Extract the [X, Y] coordinate from the center of the cell holding the provided text.  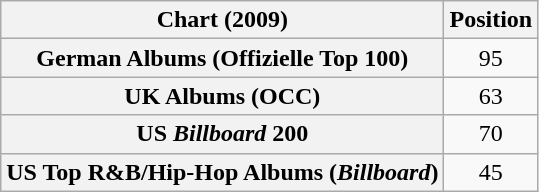
45 [491, 172]
63 [491, 96]
95 [491, 58]
Chart (2009) [222, 20]
70 [491, 134]
UK Albums (OCC) [222, 96]
US Top R&B/Hip-Hop Albums (Billboard) [222, 172]
US Billboard 200 [222, 134]
Position [491, 20]
German Albums (Offizielle Top 100) [222, 58]
